Determine the [X, Y] coordinate at the center of the cell enclosing the given text.  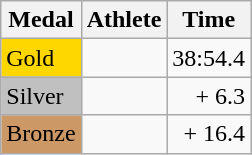
Time [209, 20]
38:54.4 [209, 58]
Silver [41, 96]
Gold [41, 58]
+ 16.4 [209, 134]
Athlete [124, 20]
Medal [41, 20]
Bronze [41, 134]
+ 6.3 [209, 96]
